From the cell containing the given text, extract its center point as [X, Y] coordinate. 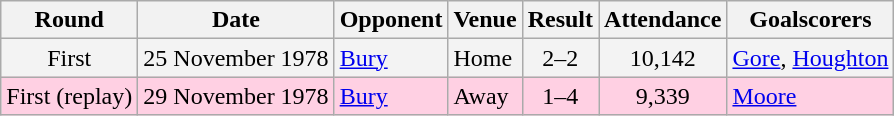
Result [560, 20]
10,142 [663, 58]
Attendance [663, 20]
Goalscorers [810, 20]
29 November 1978 [236, 96]
Home [485, 58]
9,339 [663, 96]
Away [485, 96]
First [70, 58]
Opponent [391, 20]
Venue [485, 20]
Moore [810, 96]
Round [70, 20]
Gore, Houghton [810, 58]
1–4 [560, 96]
25 November 1978 [236, 58]
Date [236, 20]
First (replay) [70, 96]
2–2 [560, 58]
